Pinpoint the cell where the given text exists, returning its [x, y] midpoint coordinate. 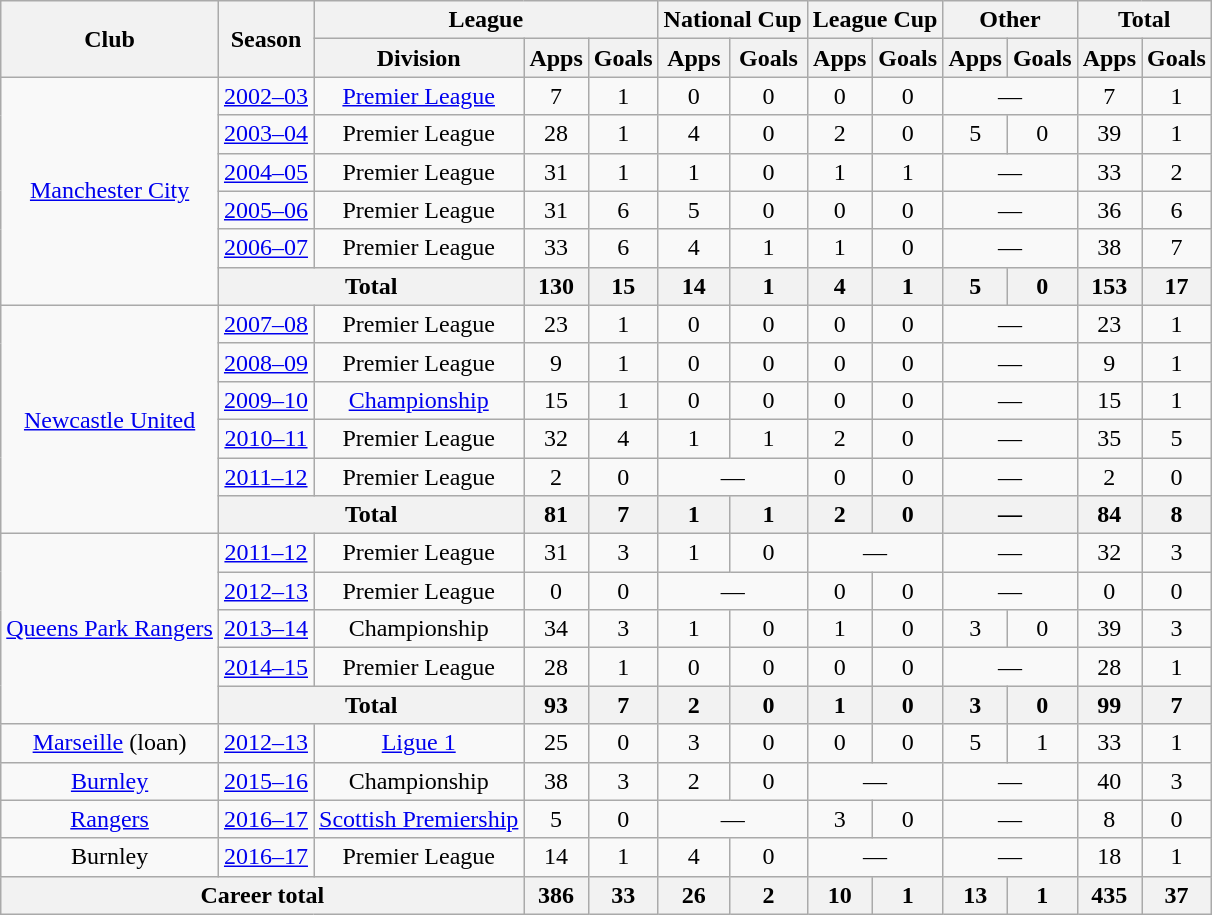
2009–10 [266, 400]
League Cup [875, 20]
35 [1109, 438]
2010–11 [266, 438]
Career total [262, 895]
Newcastle United [110, 419]
36 [1109, 210]
Queens Park Rangers [110, 629]
Marseille (loan) [110, 743]
Division [419, 58]
Ligue 1 [419, 743]
2007–08 [266, 324]
37 [1177, 895]
81 [556, 515]
34 [556, 629]
153 [1109, 286]
2008–09 [266, 362]
40 [1109, 781]
386 [556, 895]
13 [975, 895]
Club [110, 39]
Season [266, 39]
National Cup [732, 20]
Scottish Premiership [419, 819]
League [486, 20]
2002–03 [266, 96]
2015–16 [266, 781]
93 [556, 705]
17 [1177, 286]
18 [1109, 857]
10 [840, 895]
84 [1109, 515]
130 [556, 286]
Manchester City [110, 191]
435 [1109, 895]
2003–04 [266, 134]
2006–07 [266, 248]
Other [1010, 20]
2014–15 [266, 667]
99 [1109, 705]
2005–06 [266, 210]
2013–14 [266, 629]
Rangers [110, 819]
26 [694, 895]
25 [556, 743]
2004–05 [266, 172]
